Provide the [x, y] coordinate of the cell's center where the given text is located.  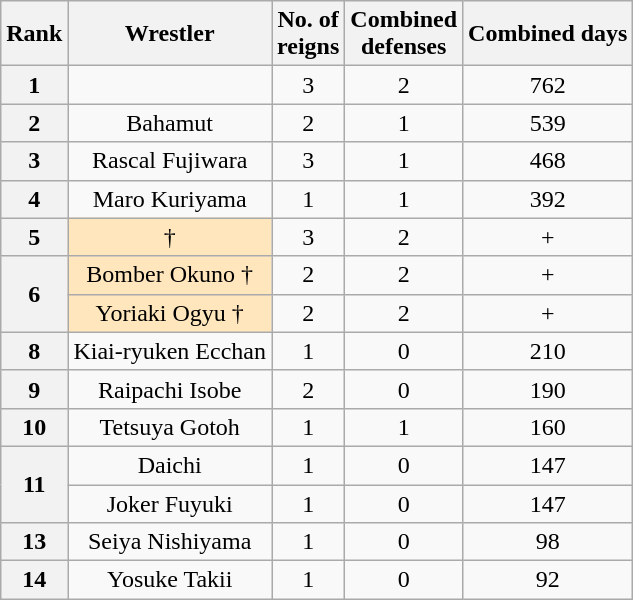
98 [548, 542]
Raipachi Isobe [170, 389]
No. ofreigns [308, 34]
Yoriaki Ogyu † [170, 313]
392 [548, 199]
Yosuke Takii [170, 580]
Maro Kuriyama [170, 199]
160 [548, 427]
468 [548, 161]
Bomber Okuno † [170, 275]
Tetsuya Gotoh [170, 427]
Combineddefenses [404, 34]
Bahamut [170, 123]
Daichi [170, 465]
762 [548, 85]
13 [34, 542]
210 [548, 351]
Wrestler [170, 34]
5 [34, 237]
14 [34, 580]
Joker Fuyuki [170, 503]
92 [548, 580]
Combined days [548, 34]
9 [34, 389]
Seiya Nishiyama [170, 542]
Rascal Fujiwara [170, 161]
10 [34, 427]
4 [34, 199]
11 [34, 484]
Rank [34, 34]
Kiai-ryuken Ecchan [170, 351]
† [170, 237]
539 [548, 123]
6 [34, 294]
8 [34, 351]
190 [548, 389]
